Locate the cell with the specified text and output its [x, y] center coordinate. 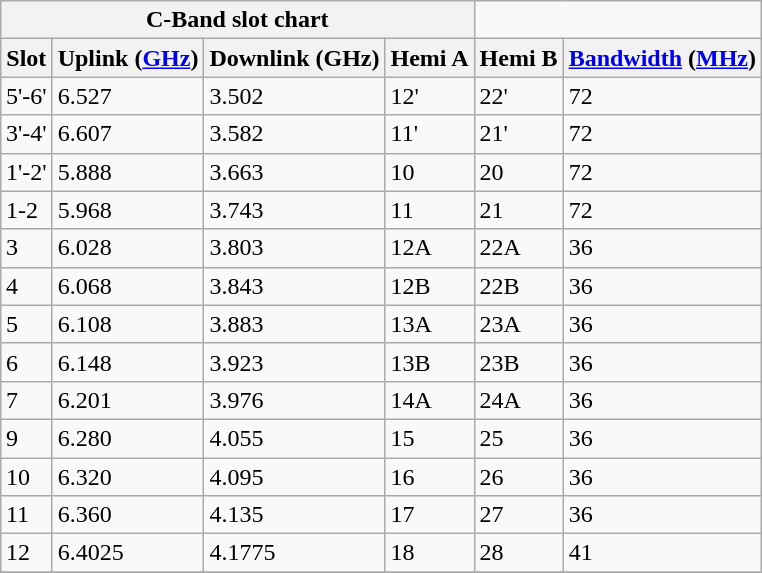
4.095 [294, 477]
26 [518, 477]
6.527 [128, 96]
4.1775 [294, 553]
18 [430, 553]
27 [518, 515]
17 [430, 515]
23B [518, 362]
6.108 [128, 324]
6.360 [128, 515]
1-2 [26, 210]
3.502 [294, 96]
6.4025 [128, 553]
9 [26, 438]
6.320 [128, 477]
C-Band slot chart [237, 20]
Bandwidth (MHz) [662, 58]
23A [518, 324]
Hemi A [430, 58]
20 [518, 172]
16 [430, 477]
3.582 [294, 134]
6.028 [128, 248]
21' [518, 134]
3.843 [294, 286]
24A [518, 400]
3.923 [294, 362]
6.201 [128, 400]
Uplink (GHz) [128, 58]
3.883 [294, 324]
4 [26, 286]
15 [430, 438]
4.135 [294, 515]
12 [26, 553]
Downlink (GHz) [294, 58]
28 [518, 553]
6.607 [128, 134]
22A [518, 248]
22' [518, 96]
Hemi B [518, 58]
3.743 [294, 210]
25 [518, 438]
11' [430, 134]
6.148 [128, 362]
6.280 [128, 438]
1'-2' [26, 172]
6.068 [128, 286]
5.968 [128, 210]
Slot [26, 58]
13B [430, 362]
12A [430, 248]
5 [26, 324]
6 [26, 362]
3.803 [294, 248]
4.055 [294, 438]
13A [430, 324]
14A [430, 400]
3.976 [294, 400]
41 [662, 553]
5'-6' [26, 96]
21 [518, 210]
7 [26, 400]
5.888 [128, 172]
12' [430, 96]
3 [26, 248]
3.663 [294, 172]
3'-4' [26, 134]
22B [518, 286]
12B [430, 286]
